Determine the [X, Y] coordinate at the center of the cell enclosing the given text.  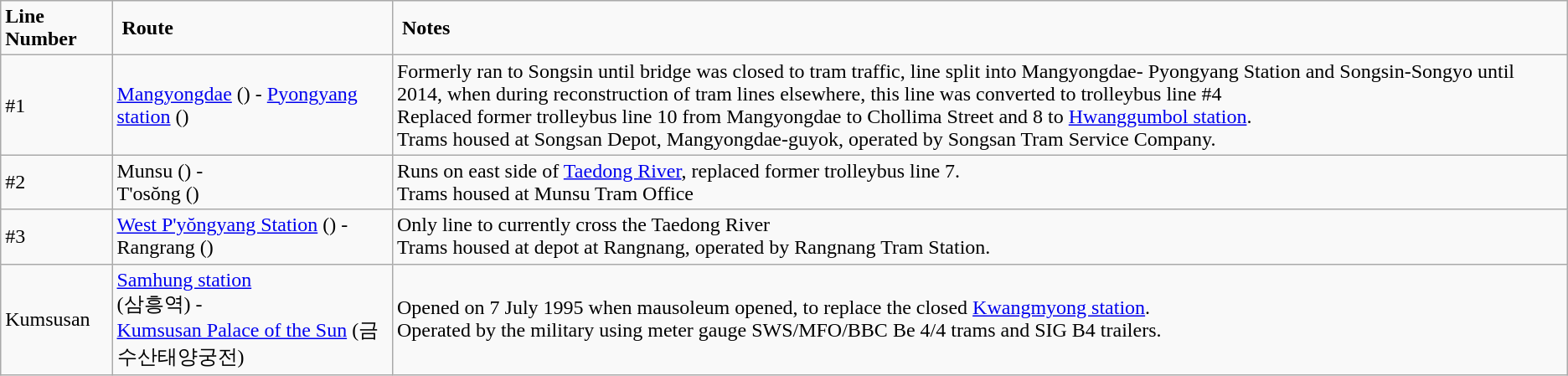
Notes [980, 28]
West P'yŏngyang Station () -Rangrang () [252, 236]
#2 [57, 183]
Only line to currently cross the Taedong RiverTrams housed at depot at Rangnang, operated by Rangnang Tram Station. [980, 236]
Munsu () -T'osŏng () [252, 183]
Line Number [57, 28]
Runs on east side of Taedong River, replaced former trolleybus line 7.Trams housed at Munsu Tram Office [980, 183]
Mangyongdae () - Pyongyang station () [252, 106]
#1 [57, 106]
Samhung station(삼흥역) -Kumsusan Palace of the Sun (금수산태양궁전) [252, 320]
Route [252, 28]
#3 [57, 236]
Kumsusan [57, 320]
